Pinpoint the cell where the given text exists, returning its (X, Y) midpoint coordinate. 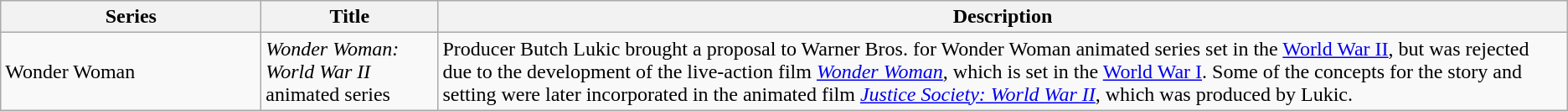
Description (1003, 17)
Title (350, 17)
Wonder Woman (131, 71)
Series (131, 17)
Wonder Woman: World War II animated series (350, 71)
